From the cell containing the given text, extract its center point as (X, Y) coordinate. 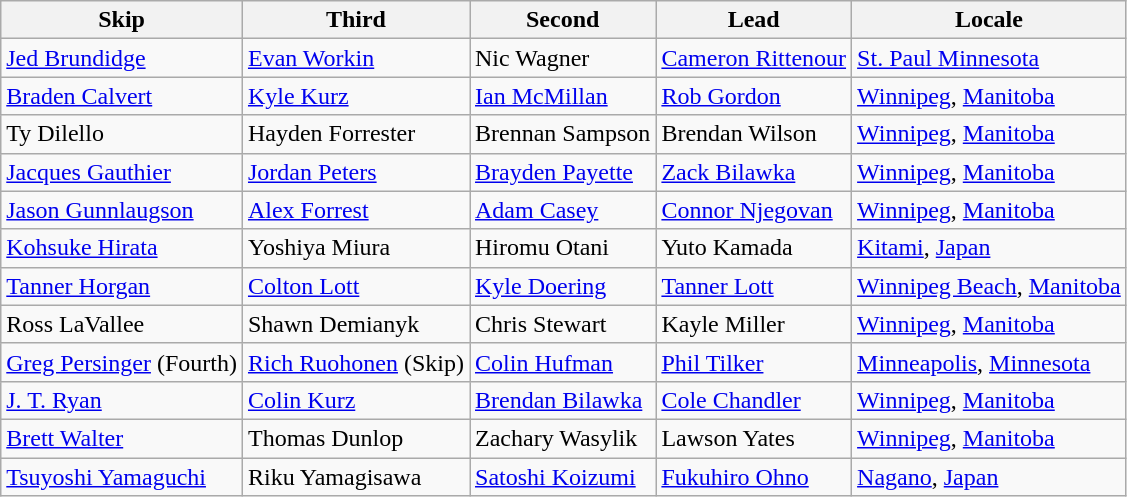
Second (563, 20)
Third (356, 20)
Brayden Payette (563, 172)
Cameron Rittenour (754, 58)
Brennan Sampson (563, 134)
Tanner Horgan (122, 286)
Lead (754, 20)
Satoshi Koizumi (563, 477)
Shawn Demianyk (356, 324)
Ian McMillan (563, 96)
Tanner Lott (754, 286)
Kayle Miller (754, 324)
Colin Kurz (356, 400)
Kyle Kurz (356, 96)
Nagano, Japan (990, 477)
Yuto Kamada (754, 248)
Kitami, Japan (990, 248)
Greg Persinger (Fourth) (122, 362)
Yoshiya Miura (356, 248)
Zachary Wasylik (563, 438)
Minneapolis, Minnesota (990, 362)
Lawson Yates (754, 438)
Kohsuke Hirata (122, 248)
Jordan Peters (356, 172)
Ross LaVallee (122, 324)
Colton Lott (356, 286)
Winnipeg Beach, Manitoba (990, 286)
Jason Gunnlaugson (122, 210)
Hayden Forrester (356, 134)
Braden Calvert (122, 96)
Colin Hufman (563, 362)
Tsuyoshi Yamaguchi (122, 477)
Brendan Bilawka (563, 400)
Locale (990, 20)
Jed Brundidge (122, 58)
Riku Yamagisawa (356, 477)
Fukuhiro Ohno (754, 477)
Rich Ruohonen (Skip) (356, 362)
Adam Casey (563, 210)
Zack Bilawka (754, 172)
Phil Tilker (754, 362)
Kyle Doering (563, 286)
Thomas Dunlop (356, 438)
Evan Workin (356, 58)
Cole Chandler (754, 400)
Brett Walter (122, 438)
Skip (122, 20)
Jacques Gauthier (122, 172)
J. T. Ryan (122, 400)
Brendan Wilson (754, 134)
Connor Njegovan (754, 210)
Rob Gordon (754, 96)
Nic Wagner (563, 58)
Hiromu Otani (563, 248)
Chris Stewart (563, 324)
St. Paul Minnesota (990, 58)
Ty Dilello (122, 134)
Alex Forrest (356, 210)
